Determine the (x, y) coordinate at the center of the cell enclosing the given text.  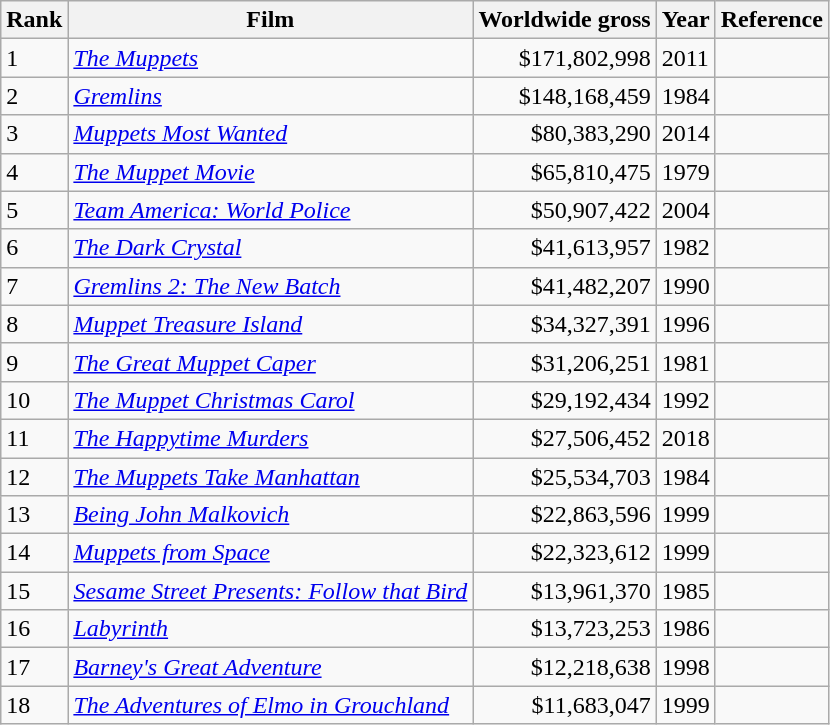
The Adventures of Elmo in Grouchland (270, 705)
2018 (686, 438)
The Muppets Take Manhattan (270, 477)
5 (34, 210)
7 (34, 286)
Being John Malkovich (270, 515)
$22,323,612 (564, 553)
13 (34, 515)
$13,723,253 (564, 629)
$31,206,251 (564, 362)
9 (34, 362)
17 (34, 667)
Muppets Most Wanted (270, 134)
Sesame Street Presents: Follow that Bird (270, 591)
12 (34, 477)
The Muppet Movie (270, 172)
The Dark Crystal (270, 248)
1998 (686, 667)
$25,534,703 (564, 477)
$65,810,475 (564, 172)
1990 (686, 286)
Muppet Treasure Island (270, 324)
Year (686, 20)
Gremlins (270, 96)
10 (34, 400)
2004 (686, 210)
Labyrinth (270, 629)
8 (34, 324)
Gremlins 2: The New Batch (270, 286)
$34,327,391 (564, 324)
The Great Muppet Caper (270, 362)
Worldwide gross (564, 20)
Team America: World Police (270, 210)
Film (270, 20)
2 (34, 96)
$29,192,434 (564, 400)
1985 (686, 591)
1992 (686, 400)
$27,506,452 (564, 438)
15 (34, 591)
Muppets from Space (270, 553)
Reference (772, 20)
2014 (686, 134)
1982 (686, 248)
3 (34, 134)
16 (34, 629)
4 (34, 172)
$13,961,370 (564, 591)
The Happytime Murders (270, 438)
$12,218,638 (564, 667)
14 (34, 553)
1979 (686, 172)
$148,168,459 (564, 96)
18 (34, 705)
$50,907,422 (564, 210)
1981 (686, 362)
11 (34, 438)
$41,613,957 (564, 248)
$171,802,998 (564, 58)
Barney's Great Adventure (270, 667)
2011 (686, 58)
$80,383,290 (564, 134)
1996 (686, 324)
1 (34, 58)
1986 (686, 629)
$22,863,596 (564, 515)
$41,482,207 (564, 286)
The Muppets (270, 58)
$11,683,047 (564, 705)
6 (34, 248)
The Muppet Christmas Carol (270, 400)
Rank (34, 20)
